Provide the (x, y) coordinate of the cell's center where the given text is located.  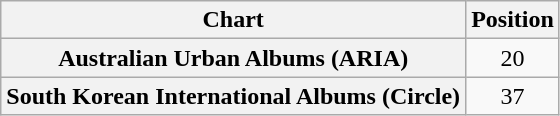
20 (513, 58)
Chart (234, 20)
Australian Urban Albums (ARIA) (234, 58)
Position (513, 20)
South Korean International Albums (Circle) (234, 96)
37 (513, 96)
